For the text-containing cell, return its midpoint in [X, Y] coordinate format. 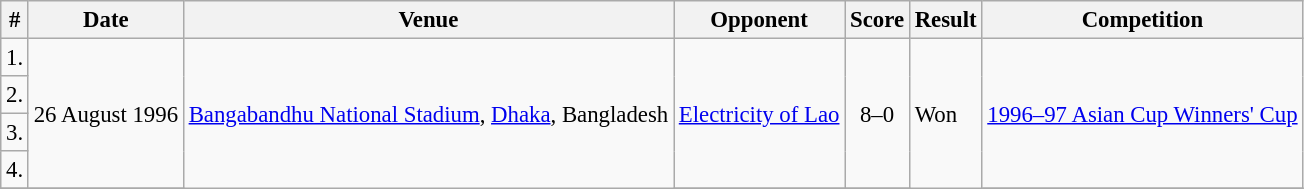
3. [15, 133]
8–0 [878, 114]
Bangabandhu National Stadium, Dhaka, Bangladesh [428, 114]
1. [15, 58]
2. [15, 95]
4. [15, 170]
Electricity of Lao [760, 114]
Score [878, 20]
Won [946, 114]
Date [106, 20]
1996–97 Asian Cup Winners' Cup [1142, 114]
Venue [428, 20]
Opponent [760, 20]
Result [946, 20]
# [15, 20]
26 August 1996 [106, 114]
Competition [1142, 20]
